Provide the (x, y) coordinate of the cell's center where the given text is located.  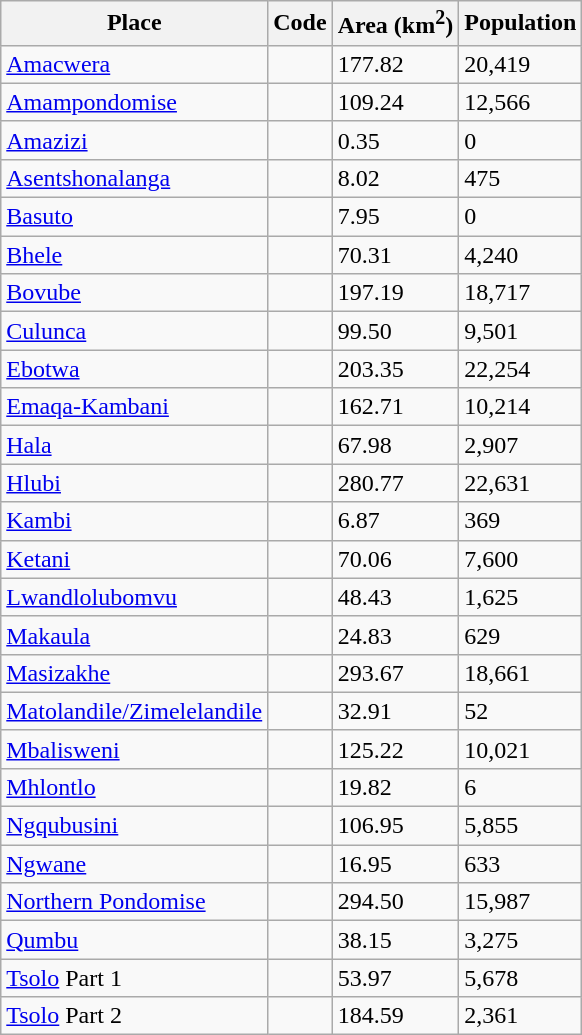
18,717 (520, 293)
203.35 (396, 369)
Population (520, 24)
5,855 (520, 826)
Kambi (134, 521)
15,987 (520, 902)
12,566 (520, 102)
475 (520, 178)
Hala (134, 445)
Mbalisweni (134, 749)
184.59 (396, 1016)
Ngwane (134, 864)
19.82 (396, 787)
293.67 (396, 673)
Area (km2) (396, 24)
369 (520, 521)
Qumbu (134, 940)
70.06 (396, 559)
Hlubi (134, 483)
10,021 (520, 749)
Basuto (134, 217)
67.98 (396, 445)
Place (134, 24)
32.91 (396, 711)
Code (300, 24)
Lwandlolubomvu (134, 597)
9,501 (520, 331)
Amampondomise (134, 102)
Amacwera (134, 64)
Asentshonalanga (134, 178)
0.35 (396, 140)
Tsolo Part 1 (134, 978)
109.24 (396, 102)
Makaula (134, 635)
20,419 (520, 64)
Culunca (134, 331)
3,275 (520, 940)
18,661 (520, 673)
48.43 (396, 597)
24.83 (396, 635)
125.22 (396, 749)
Mhlontlo (134, 787)
16.95 (396, 864)
22,254 (520, 369)
53.97 (396, 978)
70.31 (396, 255)
5,678 (520, 978)
629 (520, 635)
Ngqubusini (134, 826)
2,907 (520, 445)
99.50 (396, 331)
4,240 (520, 255)
197.19 (396, 293)
Amazizi (134, 140)
10,214 (520, 407)
294.50 (396, 902)
633 (520, 864)
6 (520, 787)
2,361 (520, 1016)
Bovube (134, 293)
Matolandile/Zimelelandile (134, 711)
6.87 (396, 521)
22,631 (520, 483)
7,600 (520, 559)
Emaqa-Kambani (134, 407)
106.95 (396, 826)
Tsolo Part 2 (134, 1016)
177.82 (396, 64)
Masizakhe (134, 673)
Ketani (134, 559)
Northern Pondomise (134, 902)
Ebotwa (134, 369)
162.71 (396, 407)
1,625 (520, 597)
7.95 (396, 217)
280.77 (396, 483)
52 (520, 711)
38.15 (396, 940)
8.02 (396, 178)
Bhele (134, 255)
